Locate the cell with the specified text and output its [x, y] center coordinate. 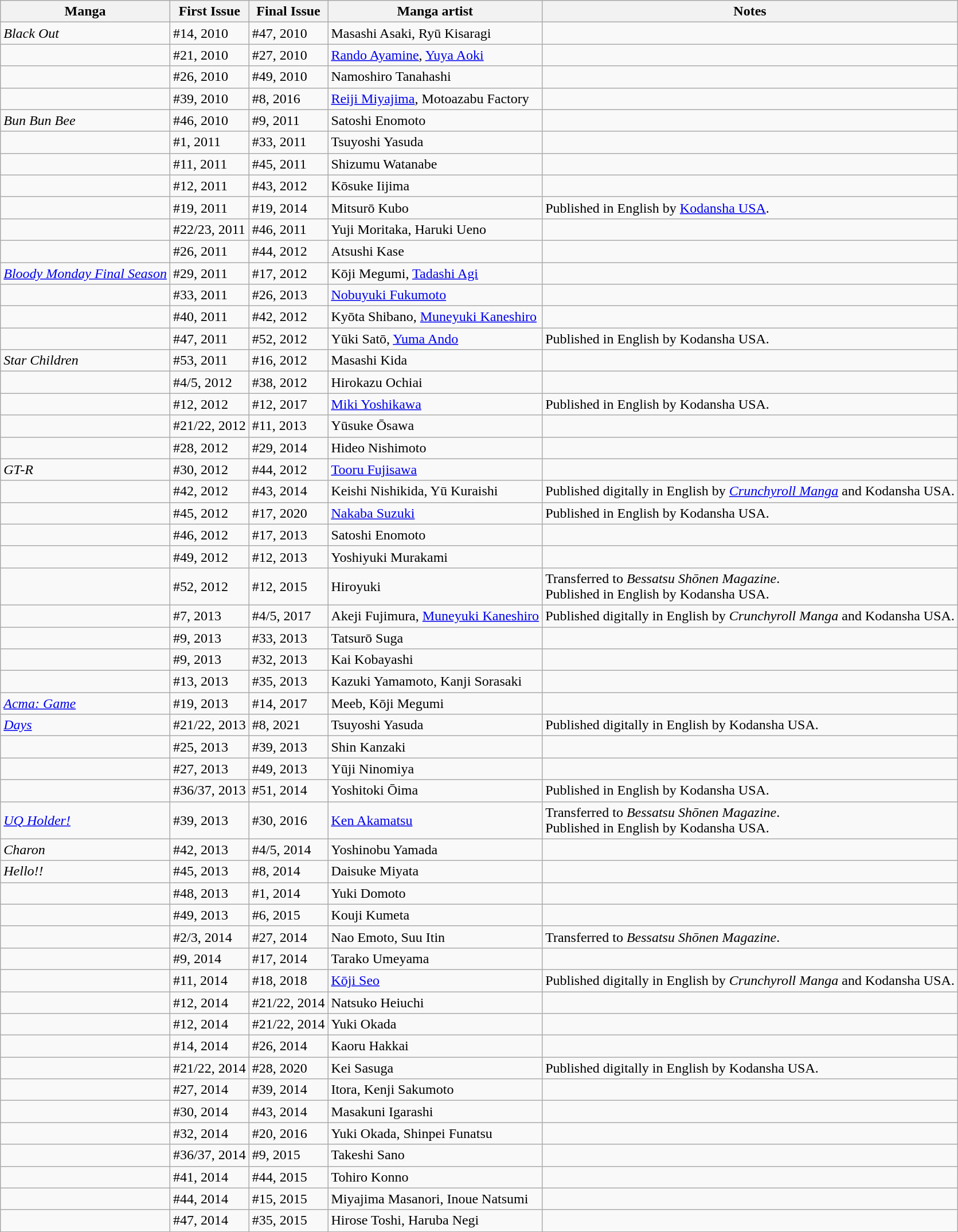
#20, 2016 [288, 1133]
#6, 2015 [288, 915]
Kazuki Yamamoto, Kanji Sorasaki [435, 682]
Yuki Okada [435, 1024]
#2/3, 2014 [209, 937]
#33, 2013 [288, 638]
First Issue [209, 11]
#19, 2014 [288, 208]
#45, 2013 [209, 871]
#12, 2017 [288, 404]
#8, 2014 [288, 871]
#30, 2012 [209, 470]
#28, 2012 [209, 448]
Rando Ayamine, Yuya Aoki [435, 55]
#49, 2010 [288, 77]
#9, 2015 [288, 1155]
#47, 2010 [288, 33]
Yuji Moritaka, Haruki Ueno [435, 229]
#44, 2014 [209, 1199]
#43, 2012 [288, 186]
#32, 2013 [288, 660]
Miyajima Masanori, Inoue Natsumi [435, 1199]
#11, 2011 [209, 164]
#46, 2011 [288, 229]
#42, 2013 [209, 850]
Akeji Fujimura, Muneyuki Kaneshiro [435, 616]
Yūji Ninomiya [435, 769]
Kōsuke Iijima [435, 186]
Kōji Seo [435, 980]
#9, 2011 [288, 120]
#38, 2012 [288, 382]
#22/23, 2011 [209, 229]
Tohiro Konno [435, 1177]
#21/22, 2012 [209, 426]
Kaoru Hakkai [435, 1046]
#26, 2014 [288, 1046]
#29, 2011 [209, 273]
#30, 2016 [288, 820]
Kei Sasuga [435, 1068]
#11, 2013 [288, 426]
UQ Holder! [85, 820]
Bun Bun Bee [85, 120]
Kouji Kumeta [435, 915]
Manga artist [435, 11]
Kyōta Shibano, Muneyuki Kaneshiro [435, 317]
Daisuke Miyata [435, 871]
Nao Emoto, Suu Itin [435, 937]
#14, 2010 [209, 33]
#45, 2012 [209, 513]
#21/22, 2013 [209, 725]
Hideo Nishimoto [435, 448]
Keishi Nishikida, Yū Kuraishi [435, 491]
#7, 2013 [209, 616]
#27, 2013 [209, 769]
#51, 2014 [288, 791]
Masashi Asaki, Ryū Kisaragi [435, 33]
Reiji Miyajima, Motoazabu Factory [435, 99]
Yuki Domoto [435, 893]
#21, 2010 [209, 55]
#36/37, 2013 [209, 791]
#32, 2014 [209, 1133]
Yoshiyuki Murakami [435, 557]
#1, 2011 [209, 142]
Ken Akamatsu [435, 820]
#17, 2014 [288, 959]
#8, 2021 [288, 725]
Shin Kanzaki [435, 747]
Hello!! [85, 871]
#44, 2015 [288, 1177]
#45, 2011 [288, 164]
Nobuyuki Fukumoto [435, 295]
Acma: Game [85, 703]
#26, 2010 [209, 77]
#18, 2018 [288, 980]
Transferred to Bessatsu Shōnen Magazine. [750, 937]
Yūki Satō, Yuma Ando [435, 339]
#41, 2014 [209, 1177]
#8, 2016 [288, 99]
#46, 2012 [209, 535]
#17, 2012 [288, 273]
Tatsurō Suga [435, 638]
Kōji Megumi, Tadashi Agi [435, 273]
#14, 2017 [288, 703]
#35, 2013 [288, 682]
#12, 2012 [209, 404]
Miki Yoshikawa [435, 404]
#17, 2013 [288, 535]
Nakaba Suzuki [435, 513]
Mitsurō Kubo [435, 208]
#36/37, 2014 [209, 1155]
#1, 2014 [288, 893]
#27, 2010 [288, 55]
Notes [750, 11]
Shizumu Watanabe [435, 164]
#16, 2012 [288, 361]
#53, 2011 [209, 361]
#46, 2010 [209, 120]
#39, 2010 [209, 99]
Masashi Kida [435, 361]
#14, 2014 [209, 1046]
#9, 2014 [209, 959]
GT-R [85, 470]
#17, 2020 [288, 513]
#39, 2014 [288, 1090]
#12, 2013 [288, 557]
Manga [85, 11]
#15, 2015 [288, 1199]
#26, 2013 [288, 295]
Days [85, 725]
Yoshitoki Ōima [435, 791]
#35, 2015 [288, 1221]
Hirose Toshi, Haruba Negi [435, 1221]
#47, 2014 [209, 1221]
Yoshinobu Yamada [435, 850]
Itora, Kenji Sakumoto [435, 1090]
#19, 2011 [209, 208]
#4/5, 2012 [209, 382]
Meeb, Kōji Megumi [435, 703]
Hiroyuki [435, 586]
#19, 2013 [209, 703]
Natsuko Heiuchi [435, 1003]
#47, 2011 [209, 339]
Star Children [85, 361]
#12, 2015 [288, 586]
Tarako Umeyama [435, 959]
Yūsuke Ōsawa [435, 426]
#4/5, 2017 [288, 616]
Charon [85, 850]
Black Out [85, 33]
#26, 2011 [209, 251]
Masakuni Igarashi [435, 1112]
#49, 2012 [209, 557]
Tooru Fujisawa [435, 470]
Takeshi Sano [435, 1155]
#25, 2013 [209, 747]
#4/5, 2014 [288, 850]
#29, 2014 [288, 448]
Atsushi Kase [435, 251]
#11, 2014 [209, 980]
#40, 2011 [209, 317]
#12, 2011 [209, 186]
#28, 2020 [288, 1068]
Bloody Monday Final Season [85, 273]
Hirokazu Ochiai [435, 382]
Final Issue [288, 11]
#48, 2013 [209, 893]
Namoshiro Tanahashi [435, 77]
#13, 2013 [209, 682]
Yuki Okada, Shinpei Funatsu [435, 1133]
Kai Kobayashi [435, 660]
#30, 2014 [209, 1112]
